Return the (x, y) coordinate for the center point of the cell that contains the specified text.  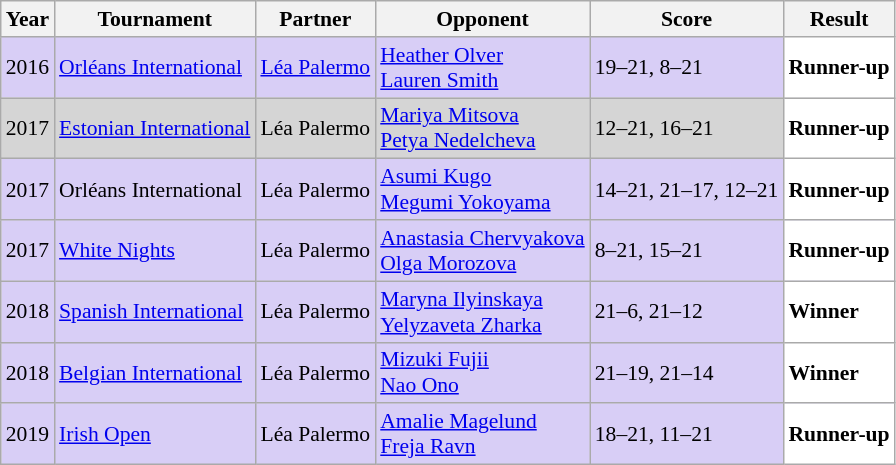
2019 (28, 434)
Maryna Ilyinskaya Yelyzaveta Zharka (482, 312)
21–6, 21–12 (687, 312)
Mariya Mitsova Petya Nedelcheva (482, 128)
18–21, 11–21 (687, 434)
Year (28, 19)
21–19, 21–14 (687, 372)
Result (838, 19)
Partner (315, 19)
12–21, 16–21 (687, 128)
Irish Open (154, 434)
Mizuki Fujii Nao Ono (482, 372)
Asumi Kugo Megumi Yokoyama (482, 190)
Opponent (482, 19)
Tournament (154, 19)
Belgian International (154, 372)
Score (687, 19)
Amalie Magelund Freja Ravn (482, 434)
Estonian International (154, 128)
Spanish International (154, 312)
Heather Olver Lauren Smith (482, 68)
8–21, 15–21 (687, 250)
White Nights (154, 250)
19–21, 8–21 (687, 68)
Anastasia Chervyakova Olga Morozova (482, 250)
14–21, 21–17, 12–21 (687, 190)
2016 (28, 68)
